Search for the cell housing the specified text and yield its [X, Y] center coordinate. 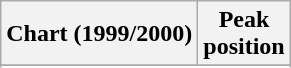
Peak position [244, 34]
Chart (1999/2000) [100, 34]
